Identify which cell holds the provided text, then report its [X, Y] central coordinate. 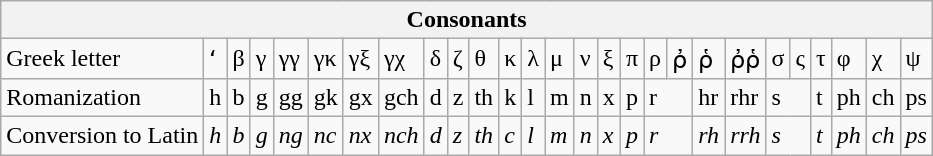
κ [510, 59]
β [238, 59]
ν [586, 59]
Greek letter [102, 59]
k [510, 97]
γγ [290, 59]
Consonants [467, 20]
rh [709, 135]
π [632, 59]
γ [262, 59]
ζ [458, 59]
nc [326, 135]
ʻ [216, 59]
ξ [608, 59]
gch [401, 97]
θ [484, 59]
hr [709, 97]
σ [778, 59]
χ [883, 59]
Conversion to Latin [102, 135]
ῤ [680, 59]
ῤῥ [746, 59]
rrh [746, 135]
nx [360, 135]
μ [559, 59]
c [510, 135]
ῥ [709, 59]
ψ [916, 59]
γξ [360, 59]
δ [436, 59]
rhr [746, 97]
gg [290, 97]
ng [290, 135]
nch [401, 135]
gk [326, 97]
ς [800, 59]
φ [848, 59]
λ [534, 59]
gx [360, 97]
γχ [401, 59]
ρ [656, 59]
τ [822, 59]
Romanization [102, 97]
γκ [326, 59]
